Scan for the cell matching the given text and deliver its [x, y] coordinate at center. 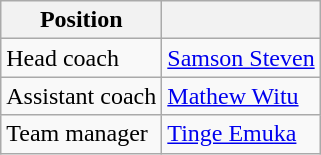
Position [82, 20]
Samson Steven [241, 58]
Team manager [82, 134]
Tinge Emuka [241, 134]
Mathew Witu [241, 96]
Assistant coach [82, 96]
Head coach [82, 58]
